Output the (x, y) coordinate of the center of the cell containing the given text.  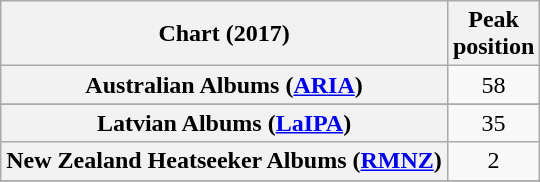
Australian Albums (ARIA) (224, 85)
Peak position (493, 34)
2 (493, 161)
58 (493, 85)
Latvian Albums (LaIPA) (224, 123)
New Zealand Heatseeker Albums (RMNZ) (224, 161)
35 (493, 123)
Chart (2017) (224, 34)
